Return the (X, Y) coordinate for the center point of the cell that contains the specified text.  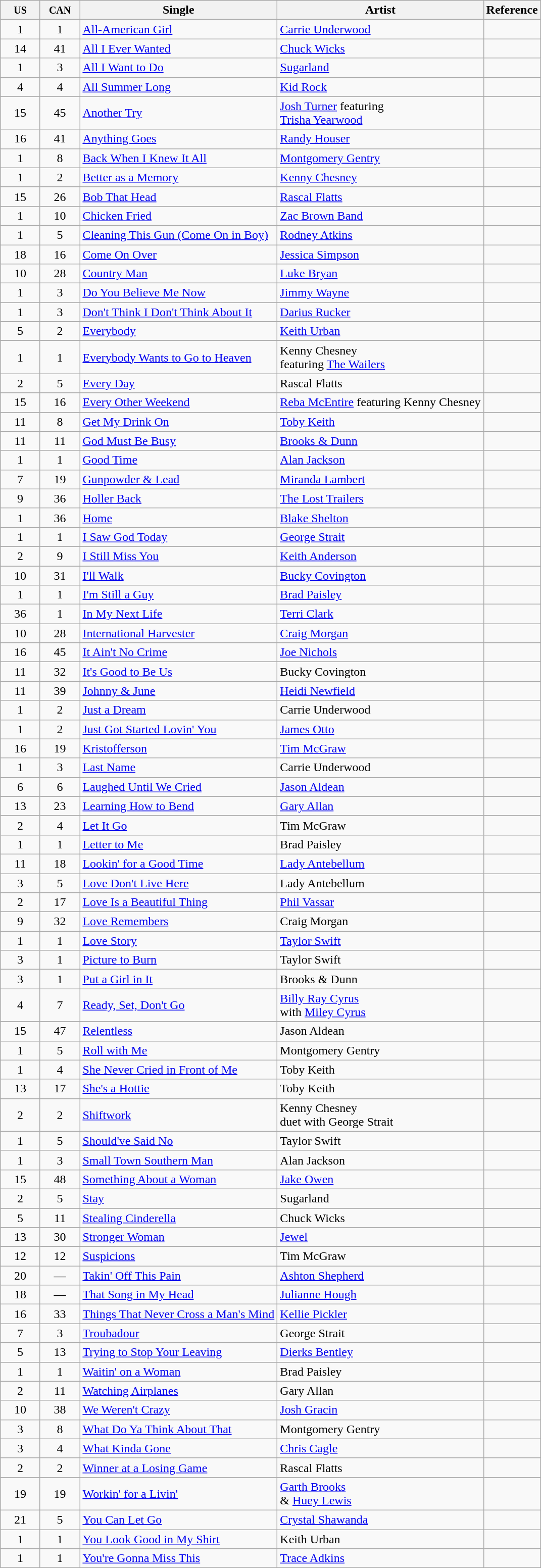
The Lost Trailers (380, 498)
We Weren't Crazy (179, 1410)
Kenny Chesneyduet with George Strait (380, 1115)
30 (60, 1237)
Just Got Started Lovin' You (179, 729)
All I Ever Wanted (179, 48)
Blake Shelton (380, 518)
James Otto (380, 729)
33 (60, 1314)
What Kinda Gone (179, 1448)
Don't Think I Don't Think About It (179, 312)
Trace Adkins (380, 1558)
Everybody Wants to Go to Heaven (179, 358)
Billy Ray Cyruswith Miley Cyrus (380, 1005)
I Saw God Today (179, 537)
US (20, 10)
39 (60, 691)
Kellie Pickler (380, 1314)
Roll with Me (179, 1050)
You Can Let Go (179, 1520)
Ready, Set, Don't Go (179, 1005)
Stronger Woman (179, 1237)
Kenny Chesneyfeaturing The Wailers (380, 358)
I'm Still a Guy (179, 595)
Terri Clark (380, 614)
Heidi Newfield (380, 691)
Trying to Stop Your Leaving (179, 1352)
International Harvester (179, 633)
Bob That Head (179, 196)
47 (60, 1031)
Troubadour (179, 1333)
Ashton Shepherd (380, 1276)
Let It Go (179, 825)
Picture to Burn (179, 960)
Should've Said No (179, 1141)
Takin' Off This Pain (179, 1276)
Dierks Bentley (380, 1352)
Johnny & June (179, 691)
She's a Hottie (179, 1089)
All Summer Long (179, 87)
Crystal Shawanda (380, 1520)
Waitin' on a Woman (179, 1372)
Kristofferson (179, 748)
Garth Brooks& Huey Lewis (380, 1494)
Suspicions (179, 1256)
It's Good to Be Us (179, 672)
Stealing Cinderella (179, 1218)
Jake Owen (380, 1179)
Do You Believe Me Now (179, 293)
Kenny Chesney (380, 177)
Shiftwork (179, 1115)
God Must Be Busy (179, 441)
Zac Brown Band (380, 216)
48 (60, 1179)
Back When I Knew It All (179, 158)
What Do Ya Think About That (179, 1429)
Good Time (179, 460)
It Ain't No Crime (179, 652)
CAN (60, 10)
Reference (512, 10)
21 (20, 1520)
Love Don't Live Here (179, 883)
Randy Houser (380, 139)
Workin' for a Livin' (179, 1494)
Miranda Lambert (380, 479)
Every Other Weekend (179, 402)
Gunpowder & Lead (179, 479)
Everybody (179, 331)
Julianne Hough (380, 1295)
Phil Vassar (380, 902)
Artist (380, 10)
Learning How to Bend (179, 806)
14 (20, 48)
Letter to Me (179, 844)
Chris Cagle (380, 1448)
Anything Goes (179, 139)
Reba McEntire featuring Kenny Chesney (380, 402)
Cleaning This Gun (Come On in Boy) (179, 235)
Things That Never Cross a Man's Mind (179, 1314)
Just a Dream (179, 710)
I'll Walk (179, 575)
She Never Cried in Front of Me (179, 1070)
Jessica Simpson (380, 254)
38 (60, 1410)
Joe Nichols (380, 652)
You're Gonna Miss This (179, 1558)
Rodney Atkins (380, 235)
Another Try (179, 113)
That Song in My Head (179, 1295)
31 (60, 575)
You Look Good in My Shirt (179, 1539)
Small Town Southern Man (179, 1160)
All-American Girl (179, 29)
Get My Drink On (179, 422)
Better as a Memory (179, 177)
23 (60, 806)
Last Name (179, 768)
Lookin' for a Good Time (179, 864)
All I Want to Do (179, 68)
Jewel (380, 1237)
Winner at a Losing Game (179, 1468)
Darius Rucker (380, 312)
Every Day (179, 383)
Watching Airplanes (179, 1391)
Love Story (179, 941)
Home (179, 518)
Put a Girl in It (179, 979)
Relentless (179, 1031)
Country Man (179, 274)
Love Remembers (179, 922)
In My Next Life (179, 614)
Something About a Woman (179, 1179)
Single (179, 10)
Chicken Fried (179, 216)
Keith Anderson (380, 556)
Laughed Until We Cried (179, 787)
Stay (179, 1198)
Luke Bryan (380, 274)
20 (20, 1276)
Love Is a Beautiful Thing (179, 902)
Come On Over (179, 254)
Josh Gracin (380, 1410)
Holler Back (179, 498)
Josh Turner featuring Trisha Yearwood (380, 113)
Kid Rock (380, 87)
Jimmy Wayne (380, 293)
26 (60, 196)
I Still Miss You (179, 556)
